For the text-containing cell, return its midpoint in (x, y) coordinate format. 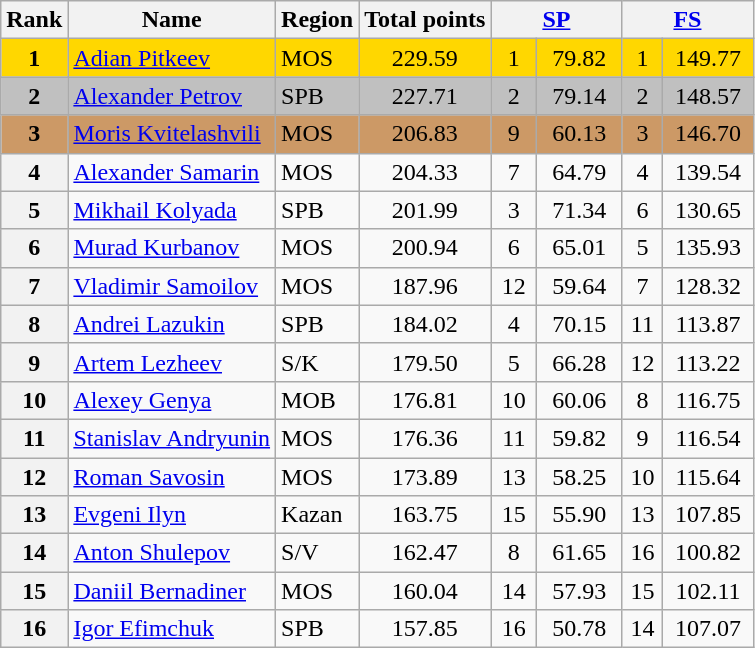
130.65 (708, 210)
60.06 (580, 400)
65.01 (580, 248)
Alexander Samarin (172, 172)
59.82 (580, 438)
179.50 (425, 362)
S/V (318, 553)
Mikhail Kolyada (172, 210)
Igor Efimchuk (172, 629)
79.14 (580, 96)
113.22 (708, 362)
Rank (34, 20)
59.64 (580, 286)
146.70 (708, 134)
Artem Lezheev (172, 362)
61.65 (580, 553)
187.96 (425, 286)
200.94 (425, 248)
SP (556, 20)
Evgeni Ilyn (172, 515)
115.64 (708, 477)
Murad Kurbanov (172, 248)
Anton Shulepov (172, 553)
139.54 (708, 172)
S/K (318, 362)
Alexey Genya (172, 400)
57.93 (580, 591)
157.85 (425, 629)
135.93 (708, 248)
128.32 (708, 286)
107.85 (708, 515)
Vladimir Samoilov (172, 286)
58.25 (580, 477)
Name (172, 20)
Total points (425, 20)
204.33 (425, 172)
MOB (318, 400)
176.81 (425, 400)
Region (318, 20)
227.71 (425, 96)
162.47 (425, 553)
113.87 (708, 324)
100.82 (708, 553)
149.77 (708, 58)
50.78 (580, 629)
148.57 (708, 96)
160.04 (425, 591)
Alexander Petrov (172, 96)
71.34 (580, 210)
60.13 (580, 134)
79.82 (580, 58)
229.59 (425, 58)
70.15 (580, 324)
Daniil Bernadiner (172, 591)
102.11 (708, 591)
206.83 (425, 134)
184.02 (425, 324)
Roman Savosin (172, 477)
107.07 (708, 629)
176.36 (425, 438)
Moris Kvitelashvili (172, 134)
66.28 (580, 362)
FS (688, 20)
116.75 (708, 400)
116.54 (708, 438)
201.99 (425, 210)
163.75 (425, 515)
Kazan (318, 515)
55.90 (580, 515)
173.89 (425, 477)
64.79 (580, 172)
Andrei Lazukin (172, 324)
Adian Pitkeev (172, 58)
Stanislav Andryunin (172, 438)
